Pinpoint the cell where the given text exists, returning its (x, y) midpoint coordinate. 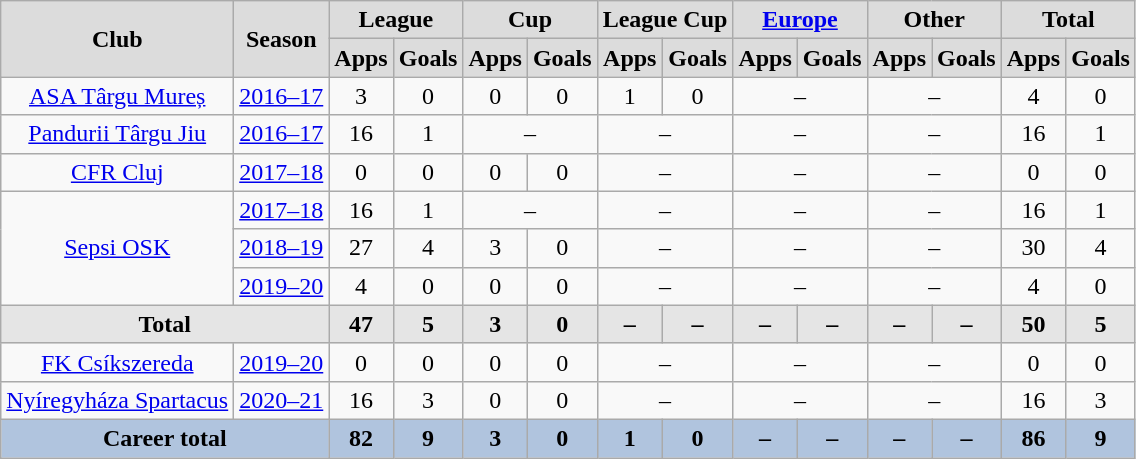
League (396, 20)
82 (361, 438)
Season (282, 39)
CFR Cluj (118, 172)
50 (1033, 324)
30 (1033, 248)
Career total (165, 438)
Cup (530, 20)
League Cup (665, 20)
86 (1033, 438)
2018–19 (282, 248)
Europe (800, 20)
2020–21 (282, 400)
ASA Târgu Mureș (118, 96)
FK Csíkszereda (118, 362)
Club (118, 39)
Sepsi OSK (118, 248)
27 (361, 248)
Nyíregyháza Spartacus (118, 400)
47 (361, 324)
Other (934, 20)
Pandurii Târgu Jiu (118, 134)
